Locate the cell with the specified text and output its (X, Y) center coordinate. 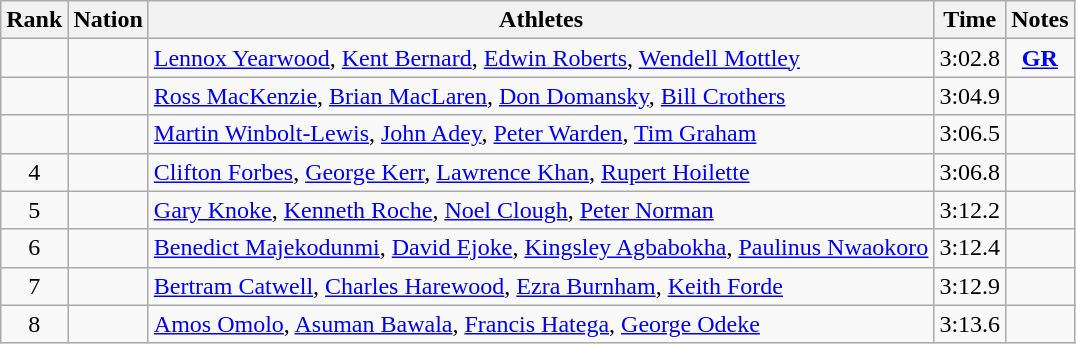
Amos Omolo, Asuman Bawala, Francis Hatega, George Odeke (541, 324)
4 (34, 172)
3:12.2 (970, 210)
Time (970, 20)
Gary Knoke, Kenneth Roche, Noel Clough, Peter Norman (541, 210)
Nation (108, 20)
Rank (34, 20)
3:13.6 (970, 324)
3:06.5 (970, 134)
6 (34, 248)
Athletes (541, 20)
Clifton Forbes, George Kerr, Lawrence Khan, Rupert Hoilette (541, 172)
5 (34, 210)
Bertram Catwell, Charles Harewood, Ezra Burnham, Keith Forde (541, 286)
Martin Winbolt-Lewis, John Adey, Peter Warden, Tim Graham (541, 134)
8 (34, 324)
3:04.9 (970, 96)
3:12.9 (970, 286)
Lennox Yearwood, Kent Bernard, Edwin Roberts, Wendell Mottley (541, 58)
7 (34, 286)
3:06.8 (970, 172)
Benedict Majekodunmi, David Ejoke, Kingsley Agbabokha, Paulinus Nwaokoro (541, 248)
Notes (1040, 20)
GR (1040, 58)
3:12.4 (970, 248)
Ross MacKenzie, Brian MacLaren, Don Domansky, Bill Crothers (541, 96)
3:02.8 (970, 58)
